Locate the cell with the specified text and output its [X, Y] center coordinate. 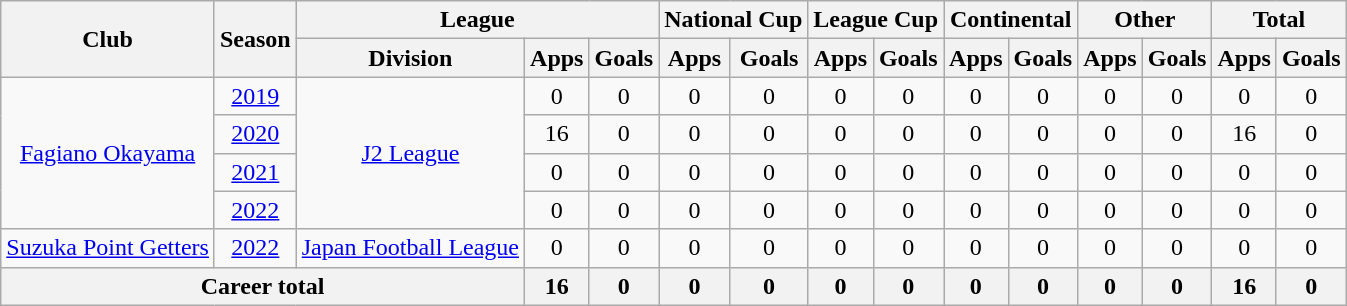
National Cup [734, 20]
League [478, 20]
Total [1279, 20]
2020 [255, 134]
Club [108, 39]
Other [1145, 20]
Season [255, 39]
League Cup [876, 20]
Continental [1011, 20]
2021 [255, 172]
Career total [263, 286]
Suzuka Point Getters [108, 248]
Japan Football League [410, 248]
Fagiano Okayama [108, 153]
2019 [255, 96]
J2 League [410, 153]
Division [410, 58]
